Pinpoint the cell where the given text exists, returning its (X, Y) midpoint coordinate. 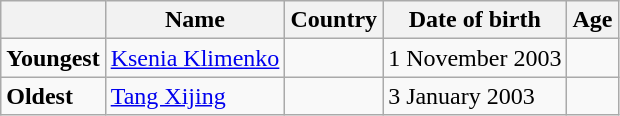
Age (592, 20)
3 January 2003 (475, 96)
Ksenia Klimenko (195, 58)
1 November 2003 (475, 58)
Name (195, 20)
Tang Xijing (195, 96)
Oldest (53, 96)
Country (334, 20)
Youngest (53, 58)
Date of birth (475, 20)
